Find where the given text appears and provide that cell's center as (X, Y) coordinate. 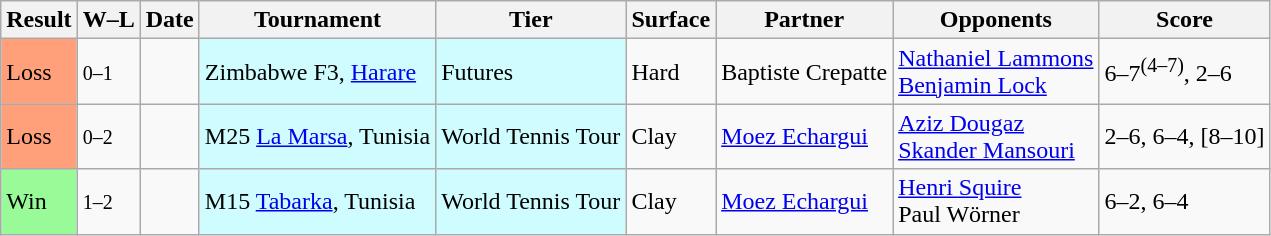
M15 Tabarka, Tunisia (317, 202)
Opponents (996, 20)
W–L (108, 20)
Win (39, 202)
Henri Squire Paul Wörner (996, 202)
6–7(4–7), 2–6 (1184, 72)
0–2 (108, 136)
Tournament (317, 20)
1–2 (108, 202)
6–2, 6–4 (1184, 202)
Score (1184, 20)
0–1 (108, 72)
M25 La Marsa, Tunisia (317, 136)
Aziz Dougaz Skander Mansouri (996, 136)
2–6, 6–4, [8–10] (1184, 136)
Nathaniel Lammons Benjamin Lock (996, 72)
Zimbabwe F3, Harare (317, 72)
Futures (531, 72)
Surface (671, 20)
Partner (804, 20)
Result (39, 20)
Tier (531, 20)
Hard (671, 72)
Baptiste Crepatte (804, 72)
Date (170, 20)
